Identify which cell holds the provided text, then report its (x, y) central coordinate. 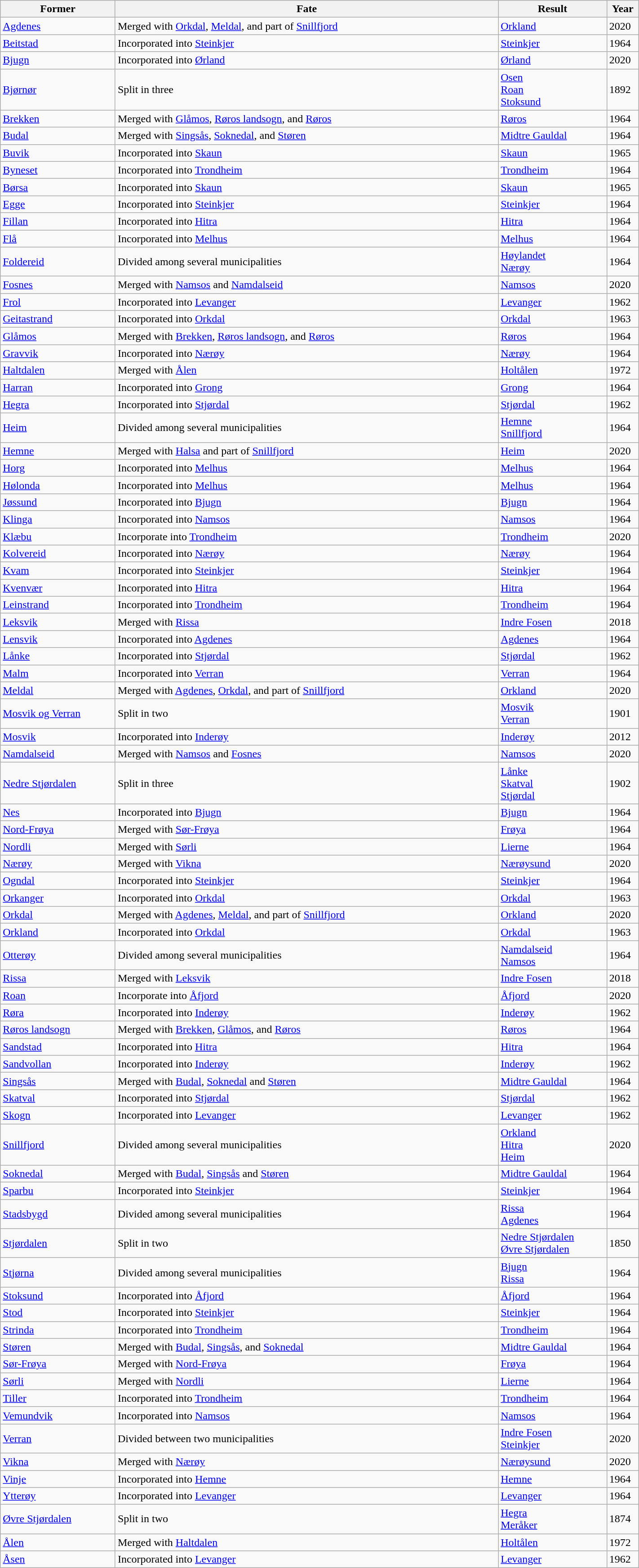
Stjørna (58, 1273)
Sørli (58, 1381)
Øvre Stjørdalen (58, 1519)
Strinda (58, 1330)
Namdalseid (58, 754)
Merged with Nord-Frøya (306, 1364)
Grong (553, 387)
Skogn (58, 1115)
Bjørnør (58, 89)
Incorporated into Åfjord (306, 1296)
Merged with Orkdal, Meldal, and part of Snillfjord (306, 26)
Stjørdalen (58, 1243)
Fillan (58, 221)
Kvam (58, 571)
Fate (306, 9)
Merged with Halsa and part of Snillfjord (306, 451)
Flå (58, 239)
Harran (58, 387)
Mosvik og Verran (58, 714)
Stod (58, 1313)
Frol (58, 302)
1850 (623, 1243)
Nord-Frøya (58, 829)
Buvik (58, 153)
Merged with Nærøy (306, 1461)
Incorporated into Agdenes (306, 639)
MosvikVerran (553, 714)
Klinga (58, 519)
Skatval (58, 1098)
Merged with Brekken, Røros landsogn, and Røros (306, 336)
Merged with Sørli (306, 846)
Røros landsogn (58, 1030)
1901 (623, 714)
Indre Fosen Steinkjer (553, 1438)
BjugnRissa (553, 1273)
Vinje (58, 1479)
Merged with Singsås, Soknedal, and Støren (306, 136)
LånkeSkatvalStjørdal (553, 783)
Merged with Leksvik (306, 978)
Klæbu (58, 536)
Vikna (58, 1461)
Merged with Haltdalen (306, 1542)
RissaAgdenes (553, 1214)
HegraMeråker (553, 1519)
Soknedal (58, 1174)
Leksvik (58, 622)
Jøssund (58, 502)
Merged with Budal, Singsås, and Soknedal (306, 1347)
1874 (623, 1519)
Kolvereid (58, 554)
OrklandHitraHeim (553, 1144)
Malm (58, 673)
Åsen (58, 1559)
Vemundvik (58, 1415)
Former (58, 9)
Merged with Nordli (306, 1381)
Ogndal (58, 881)
Fosnes (58, 285)
Merged with Vikna (306, 864)
Merged with Agdenes, Orkdal, and part of Snillfjord (306, 690)
Brekken (58, 119)
Sandvollan (58, 1064)
Foldereid (58, 262)
Divided between two municipalities (306, 1438)
Haltdalen (58, 370)
Lensvik (58, 639)
Glåmos (58, 336)
Merged with Brekken, Glåmos, and Røros (306, 1030)
Ålen (58, 1542)
Singsås (58, 1081)
Result (553, 9)
Incorporated into Hemne (306, 1479)
1892 (623, 89)
Støren (58, 1347)
Incorporated into Grong (306, 387)
Rissa (58, 978)
Kvenvær (58, 588)
1902 (623, 783)
Nedre StjørdalenØvre Stjørdalen (553, 1243)
Incorporated into Verran (306, 673)
Sør-Frøya (58, 1364)
HemneSnillfjord (553, 428)
Merged with Ålen (306, 370)
Tiller (58, 1398)
Lånke (58, 656)
Geitastrand (58, 319)
Ørland (553, 60)
Stadsbygd (58, 1214)
Hegra (58, 404)
Sandstad (58, 1047)
Hølonda (58, 485)
Byneset (58, 170)
Merged with Namsos and Fosnes (306, 754)
Røra (58, 1013)
Nes (58, 812)
Merged with Budal, Soknedal and Støren (306, 1081)
Incorporate into Trondheim (306, 536)
HøylandetNærøy (553, 262)
OsenRoanStoksund (553, 89)
Roan (58, 995)
Børsa (58, 187)
Merged with Rissa (306, 622)
Merged with Agdenes, Meldal, and part of Snillfjord (306, 915)
Otterøy (58, 955)
Meldal (58, 690)
NamdalseidNamsos (553, 955)
Incorporate into Åfjord (306, 995)
Orkanger (58, 898)
Beitstad (58, 43)
Egge (58, 204)
Merged with Glåmos, Røros landsogn, and Røros (306, 119)
Budal (58, 136)
Nordli (58, 846)
Sparbu (58, 1191)
Mosvik (58, 737)
Nedre Stjørdalen (58, 783)
Ytterøy (58, 1496)
Merged with Sør-Frøya (306, 829)
Stoksund (58, 1296)
Gravvik (58, 353)
Leinstrand (58, 605)
Snillfjord (58, 1144)
Year (623, 9)
Merged with Namsos and Namdalseid (306, 285)
Merged with Budal, Singsås and Støren (306, 1174)
2012 (623, 737)
Incorporated into Ørland (306, 60)
Horg (58, 468)
